Return the (x, y) coordinate for the center point of the cell that contains the specified text.  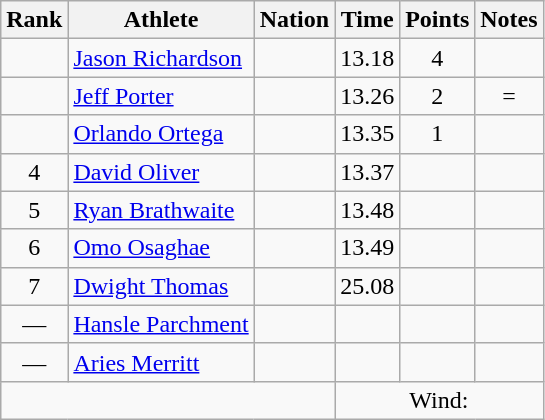
13.49 (368, 248)
Dwight Thomas (161, 286)
Jeff Porter (161, 96)
5 (34, 210)
Wind: (440, 400)
David Oliver (161, 172)
Aries Merritt (161, 362)
Ryan Brathwaite (161, 210)
Jason Richardson (161, 58)
Athlete (161, 20)
2 (438, 96)
13.26 (368, 96)
Hansle Parchment (161, 324)
Orlando Ortega (161, 134)
25.08 (368, 286)
13.37 (368, 172)
Rank (34, 20)
13.18 (368, 58)
Omo Osaghae (161, 248)
Time (368, 20)
Nation (294, 20)
Notes (509, 20)
13.35 (368, 134)
1 (438, 134)
= (509, 96)
6 (34, 248)
Points (438, 20)
13.48 (368, 210)
7 (34, 286)
